Pinpoint the cell where the given text exists, returning its [X, Y] midpoint coordinate. 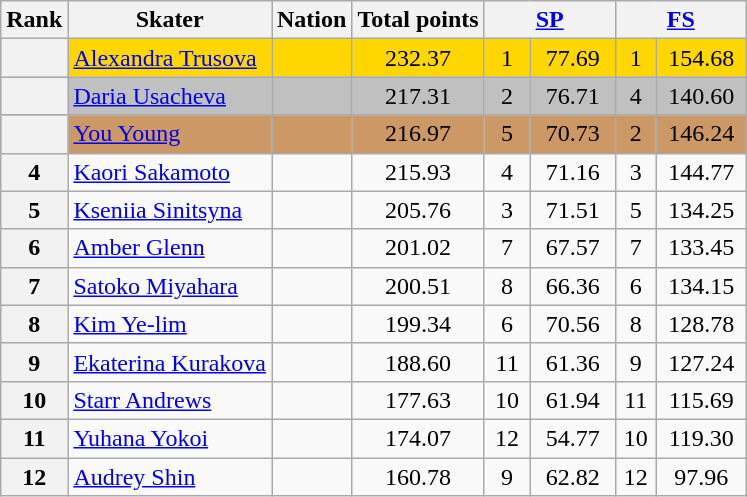
115.69 [701, 400]
Total points [418, 20]
Nation [312, 20]
70.73 [572, 134]
SP [550, 20]
Starr Andrews [170, 400]
146.24 [701, 134]
70.56 [572, 324]
61.94 [572, 400]
144.77 [701, 172]
174.07 [418, 438]
134.25 [701, 210]
119.30 [701, 438]
76.71 [572, 96]
Kaori Sakamoto [170, 172]
134.15 [701, 286]
You Young [170, 134]
215.93 [418, 172]
Audrey Shin [170, 477]
FS [680, 20]
Ekaterina Kurakova [170, 362]
66.36 [572, 286]
Daria Usacheva [170, 96]
140.60 [701, 96]
Amber Glenn [170, 248]
Alexandra Trusova [170, 58]
54.77 [572, 438]
154.68 [701, 58]
Rank [34, 20]
177.63 [418, 400]
188.60 [418, 362]
71.16 [572, 172]
127.24 [701, 362]
199.34 [418, 324]
62.82 [572, 477]
67.57 [572, 248]
232.37 [418, 58]
200.51 [418, 286]
61.36 [572, 362]
Yuhana Yokoi [170, 438]
216.97 [418, 134]
201.02 [418, 248]
97.96 [701, 477]
Kseniia Sinitsyna [170, 210]
71.51 [572, 210]
Skater [170, 20]
77.69 [572, 58]
205.76 [418, 210]
160.78 [418, 477]
217.31 [418, 96]
Satoko Miyahara [170, 286]
128.78 [701, 324]
133.45 [701, 248]
Kim Ye-lim [170, 324]
